Scan for the cell matching the given text and deliver its [x, y] coordinate at center. 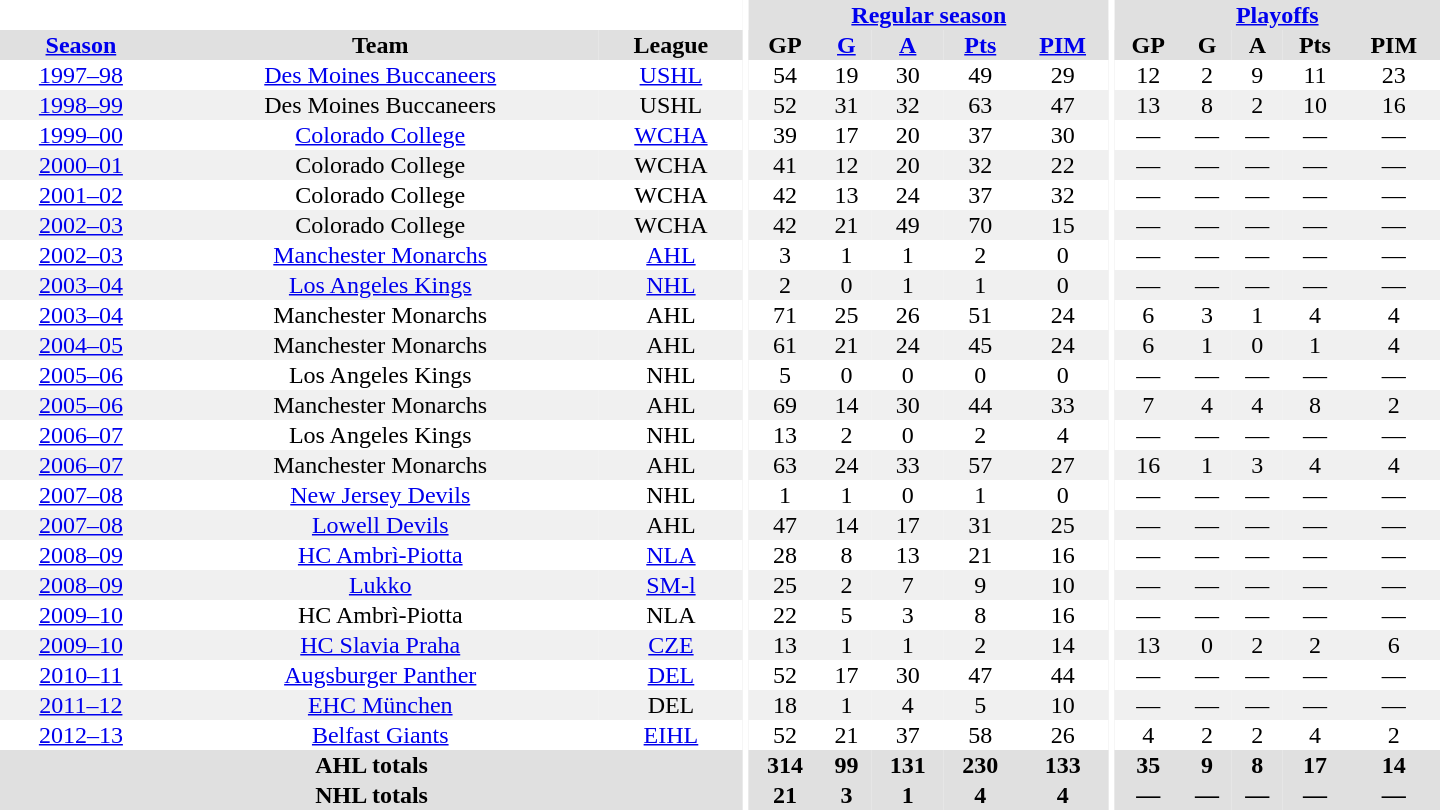
Season [81, 45]
28 [786, 555]
1998–99 [81, 105]
2004–05 [81, 345]
99 [846, 765]
45 [980, 345]
54 [786, 75]
Lowell Devils [380, 525]
18 [786, 705]
SM-l [671, 585]
131 [908, 765]
2012–13 [81, 735]
EIHL [671, 735]
29 [1063, 75]
23 [1394, 75]
New Jersey Devils [380, 495]
35 [1148, 765]
1999–00 [81, 135]
1997–98 [81, 75]
Team [380, 45]
69 [786, 405]
61 [786, 345]
70 [980, 225]
230 [980, 765]
39 [786, 135]
Belfast Giants [380, 735]
41 [786, 165]
314 [786, 765]
19 [846, 75]
2001–02 [81, 195]
Augsburger Panther [380, 675]
15 [1063, 225]
Lukko [380, 585]
League [671, 45]
57 [980, 465]
HC Slavia Praha [380, 645]
58 [980, 735]
NHL totals [372, 795]
EHC München [380, 705]
27 [1063, 465]
Regular season [929, 15]
133 [1063, 765]
11 [1314, 75]
Playoffs [1277, 15]
51 [980, 315]
2000–01 [81, 165]
AHL totals [372, 765]
CZE [671, 645]
2010–11 [81, 675]
71 [786, 315]
2011–12 [81, 705]
